Output the (x, y) coordinate of the center of the cell containing the given text.  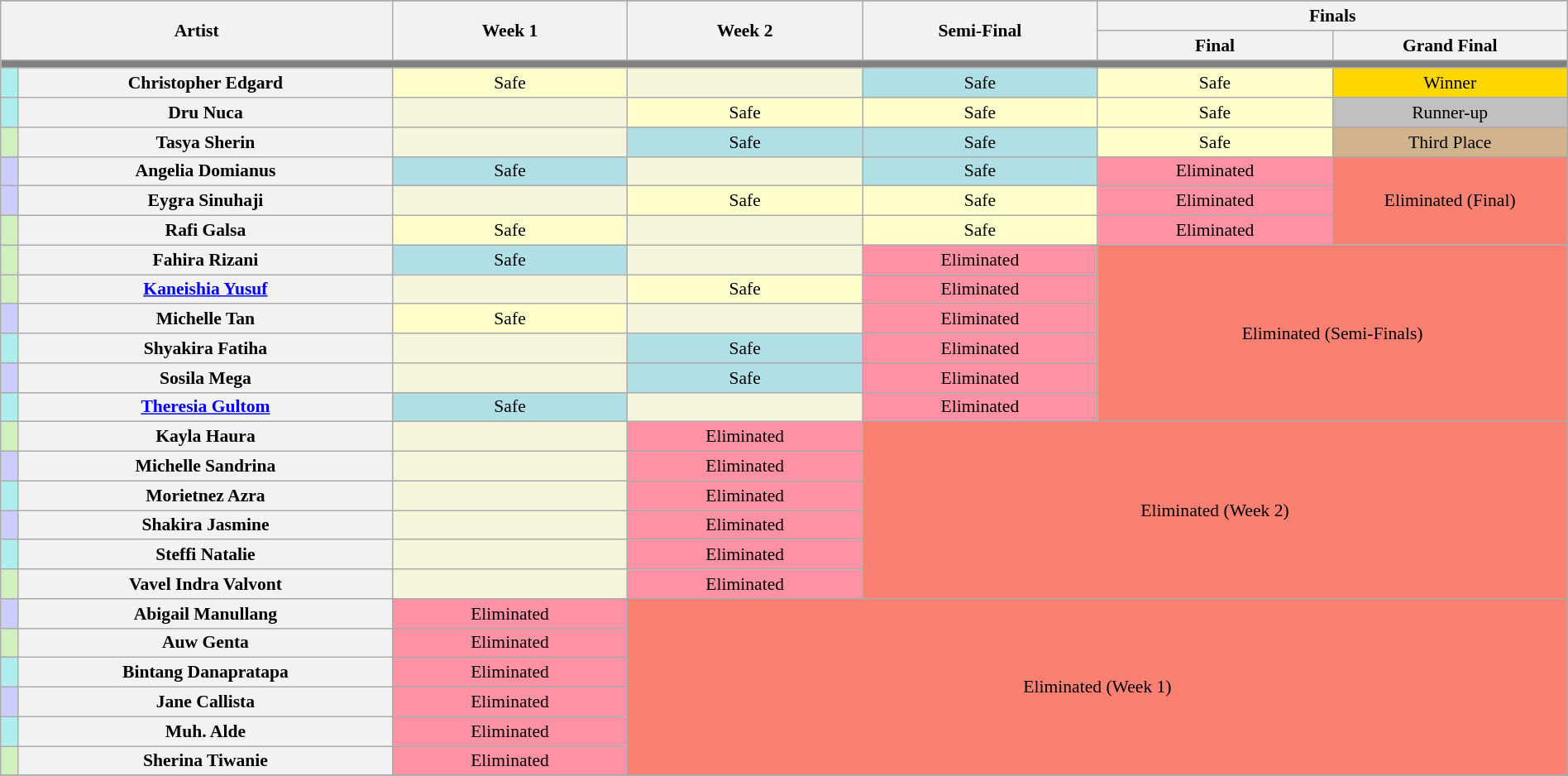
Semi-Final (980, 30)
Michelle Tan (205, 319)
Tasya Sherin (205, 142)
Eliminated (Week 1) (1098, 687)
Dru Nuca (205, 113)
Bintang Danapratapa (205, 673)
Fahira Rizani (205, 260)
Winner (1450, 84)
Shakira Jasmine (205, 525)
Eliminated (Semi-Finals) (1332, 333)
Eliminated (Week 2) (1215, 510)
Muh. Alde (205, 731)
Michelle Sandrina (205, 467)
Vavel Indra Valvont (205, 584)
Sherina Tiwanie (205, 761)
Eliminated (Final) (1450, 200)
Artist (197, 30)
Kaneishia Yusuf (205, 290)
Third Place (1450, 142)
Shyakira Fatiha (205, 348)
Auw Genta (205, 643)
Runner-up (1450, 113)
Week 1 (509, 30)
Grand Final (1450, 46)
Abigail Manullang (205, 614)
Final (1215, 46)
Jane Callista (205, 702)
Rafi Galsa (205, 231)
Theresia Gultom (205, 407)
Kayla Haura (205, 437)
Christopher Edgard (205, 84)
Angelia Domianus (205, 171)
Steffi Natalie (205, 555)
Sosila Mega (205, 378)
Morietnez Azra (205, 496)
Eygra Sinuhaji (205, 201)
Week 2 (745, 30)
Finals (1332, 16)
